Locate the cell with the specified text and output its [x, y] center coordinate. 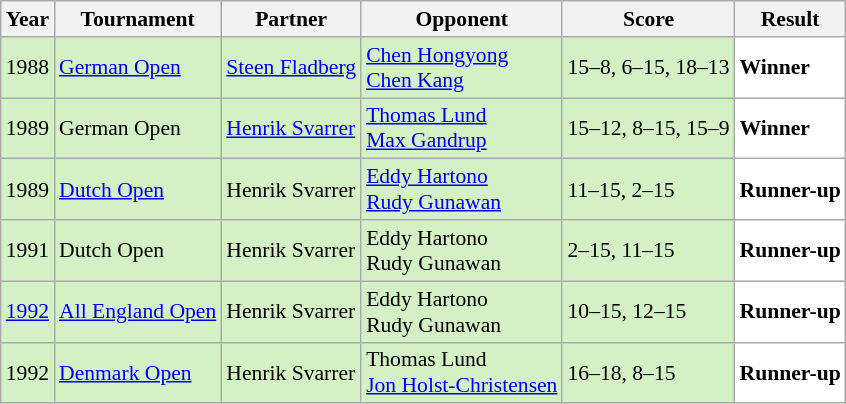
Steen Fladberg [291, 68]
16–18, 8–15 [648, 372]
15–12, 8–15, 15–9 [648, 128]
Thomas Lund Max Gandrup [462, 128]
All England Open [138, 312]
Score [648, 19]
Chen Hongyong Chen Kang [462, 68]
11–15, 2–15 [648, 190]
Opponent [462, 19]
Result [790, 19]
1988 [28, 68]
10–15, 12–15 [648, 312]
Year [28, 19]
Partner [291, 19]
Tournament [138, 19]
15–8, 6–15, 18–13 [648, 68]
Denmark Open [138, 372]
1991 [28, 250]
2–15, 11–15 [648, 250]
Thomas Lund Jon Holst-Christensen [462, 372]
